For the text-containing cell, return its midpoint in [x, y] coordinate format. 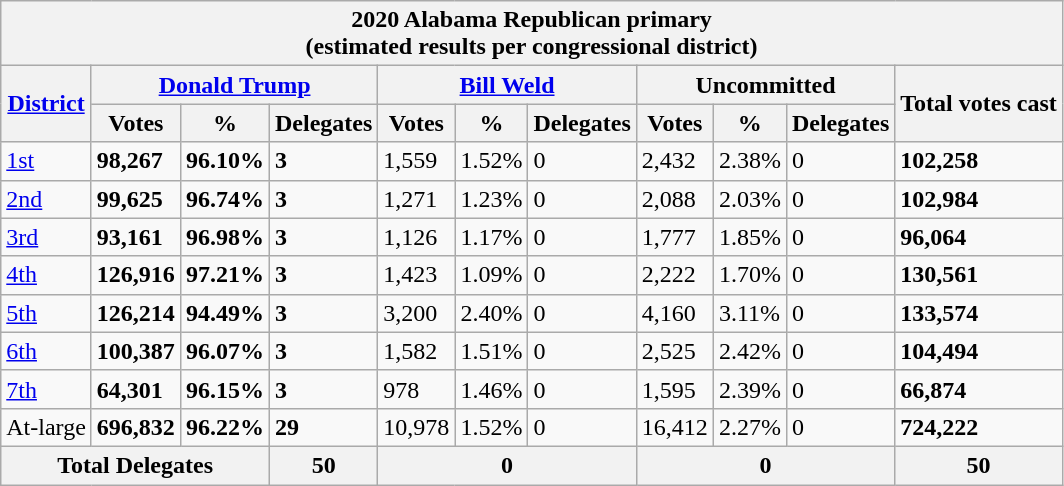
98,267 [136, 161]
6th [46, 351]
10,978 [416, 427]
16,412 [674, 427]
2020 Alabama Republican primary(estimated results per congressional district) [532, 34]
64,301 [136, 389]
2.27% [750, 427]
3.11% [750, 313]
1,271 [416, 199]
96.98% [224, 237]
93,161 [136, 237]
102,984 [979, 199]
2.03% [750, 199]
96.15% [224, 389]
96.07% [224, 351]
2.42% [750, 351]
130,561 [979, 275]
Total votes cast [979, 104]
97.21% [224, 275]
1,777 [674, 237]
At-large [46, 427]
1,582 [416, 351]
1.70% [750, 275]
66,874 [979, 389]
102,258 [979, 161]
2,088 [674, 199]
Uncommitted [765, 85]
1.23% [492, 199]
2.40% [492, 313]
96.74% [224, 199]
3,200 [416, 313]
7th [46, 389]
96.10% [224, 161]
1.09% [492, 275]
1st [46, 161]
Total Delegates [136, 465]
2,222 [674, 275]
5th [46, 313]
1.85% [750, 237]
1,559 [416, 161]
2,525 [674, 351]
1.51% [492, 351]
96.22% [224, 427]
3rd [46, 237]
126,916 [136, 275]
1,595 [674, 389]
100,387 [136, 351]
2.39% [750, 389]
1.46% [492, 389]
District [46, 104]
724,222 [979, 427]
133,574 [979, 313]
99,625 [136, 199]
696,832 [136, 427]
1.17% [492, 237]
2,432 [674, 161]
126,214 [136, 313]
1,126 [416, 237]
4th [46, 275]
Donald Trump [234, 85]
Bill Weld [507, 85]
29 [323, 427]
96,064 [979, 237]
1,423 [416, 275]
4,160 [674, 313]
104,494 [979, 351]
2.38% [750, 161]
2nd [46, 199]
978 [416, 389]
94.49% [224, 313]
